Capture the cell that displays the provided text and extract its [x, y] central coordinate. 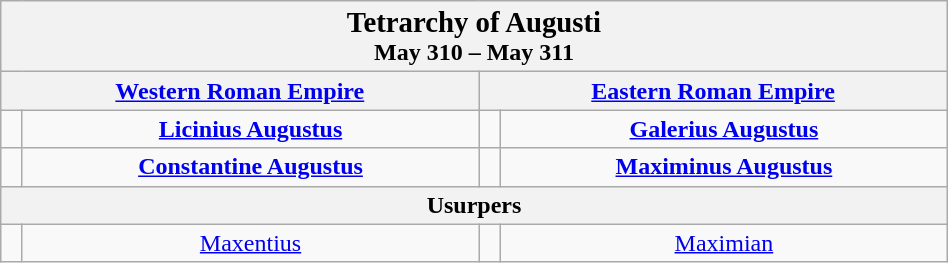
Tetrarchy of AugustiMay 310 – May 311 [474, 36]
Licinius Augustus [250, 129]
Galerius Augustus [724, 129]
Maxentius [250, 243]
Maximian [724, 243]
Usurpers [474, 205]
Western Roman Empire [240, 91]
Eastern Roman Empire [713, 91]
Maximinus Augustus [724, 167]
Constantine Augustus [250, 167]
